For the text-containing cell, return its midpoint in (x, y) coordinate format. 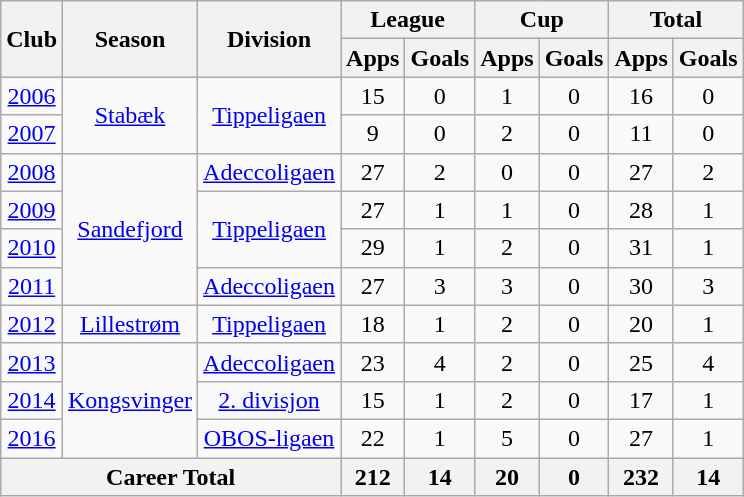
22 (373, 438)
18 (373, 324)
Season (130, 39)
2013 (32, 362)
2006 (32, 96)
Sandefjord (130, 229)
Stabæk (130, 115)
2007 (32, 134)
30 (641, 286)
16 (641, 96)
2016 (32, 438)
212 (373, 477)
29 (373, 248)
Lillestrøm (130, 324)
2008 (32, 172)
2009 (32, 210)
League (408, 20)
Kongsvinger (130, 400)
2. divisjon (270, 400)
11 (641, 134)
Career Total (171, 477)
2014 (32, 400)
17 (641, 400)
OBOS-ligaen (270, 438)
Total (676, 20)
2011 (32, 286)
28 (641, 210)
Club (32, 39)
25 (641, 362)
232 (641, 477)
9 (373, 134)
2012 (32, 324)
2010 (32, 248)
Division (270, 39)
31 (641, 248)
5 (507, 438)
23 (373, 362)
Cup (542, 20)
